Output the (X, Y) coordinate of the center of the cell containing the given text.  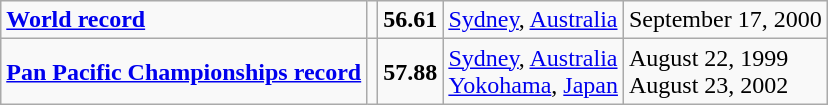
Pan Pacific Championships record (184, 72)
57.88 (410, 72)
Sydney, Australia (534, 20)
August 22, 1999August 23, 2002 (725, 72)
56.61 (410, 20)
Sydney, AustraliaYokohama, Japan (534, 72)
September 17, 2000 (725, 20)
World record (184, 20)
